Return (X, Y) of the center of cell containing provided text 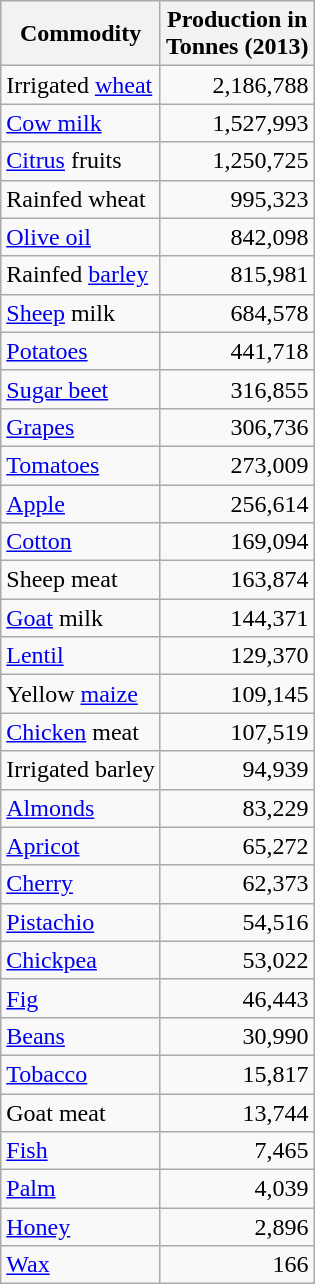
166 (237, 1265)
Goat meat (81, 1113)
Palm (81, 1189)
1,527,993 (237, 123)
842,098 (237, 237)
Chickpea (81, 960)
54,516 (237, 922)
Goat milk (81, 618)
441,718 (237, 351)
Beans (81, 1036)
2,186,788 (237, 85)
Sheep milk (81, 313)
Grapes (81, 427)
Olive oil (81, 237)
Production inTonnes (2013) (237, 34)
273,009 (237, 465)
Wax (81, 1265)
107,519 (237, 732)
Apricot (81, 846)
Fish (81, 1151)
684,578 (237, 313)
Pistachio (81, 922)
Citrus fruits (81, 161)
Apple (81, 503)
94,939 (237, 770)
Sugar beet (81, 389)
Almonds (81, 808)
4,039 (237, 1189)
Tomatoes (81, 465)
53,022 (237, 960)
62,373 (237, 884)
Chicken meat (81, 732)
Irrigated wheat (81, 85)
83,229 (237, 808)
Commodity (81, 34)
815,981 (237, 275)
Fig (81, 998)
15,817 (237, 1074)
Sheep meat (81, 580)
163,874 (237, 580)
Cotton (81, 542)
Tobacco (81, 1074)
Rainfed wheat (81, 199)
7,465 (237, 1151)
1,250,725 (237, 161)
Cow milk (81, 123)
316,855 (237, 389)
169,094 (237, 542)
256,614 (237, 503)
30,990 (237, 1036)
144,371 (237, 618)
65,272 (237, 846)
13,744 (237, 1113)
46,443 (237, 998)
2,896 (237, 1227)
Irrigated barley (81, 770)
Potatoes (81, 351)
109,145 (237, 694)
Cherry (81, 884)
Rainfed barley (81, 275)
306,736 (237, 427)
995,323 (237, 199)
Honey (81, 1227)
Yellow maize (81, 694)
Lentil (81, 656)
129,370 (237, 656)
